Return the (x, y) coordinate for the center point of the cell that contains the specified text.  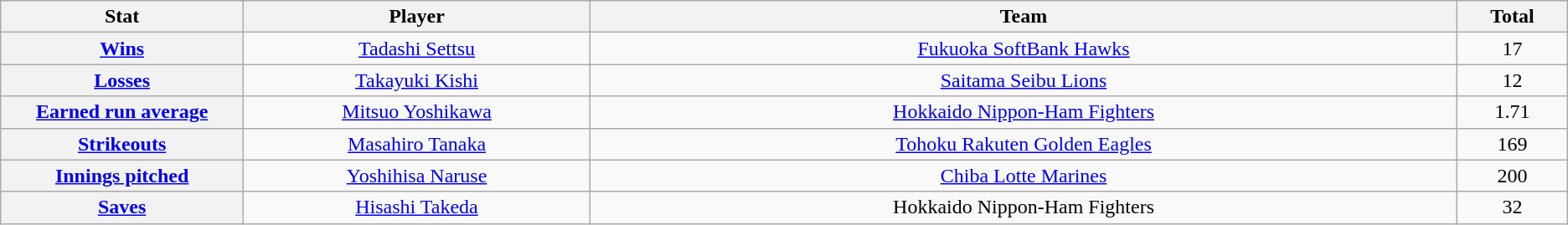
Total (1513, 17)
32 (1513, 207)
Mitsuo Yoshikawa (417, 112)
Earned run average (122, 112)
Player (417, 17)
17 (1513, 49)
Losses (122, 80)
169 (1513, 144)
Chiba Lotte Marines (1024, 176)
Saves (122, 207)
Team (1024, 17)
12 (1513, 80)
Strikeouts (122, 144)
Tadashi Settsu (417, 49)
Saitama Seibu Lions (1024, 80)
Fukuoka SoftBank Hawks (1024, 49)
200 (1513, 176)
Yoshihisa Naruse (417, 176)
Wins (122, 49)
Hisashi Takeda (417, 207)
Takayuki Kishi (417, 80)
Masahiro Tanaka (417, 144)
1.71 (1513, 112)
Innings pitched (122, 176)
Stat (122, 17)
Tohoku Rakuten Golden Eagles (1024, 144)
